For the text-containing cell, return its midpoint in [x, y] coordinate format. 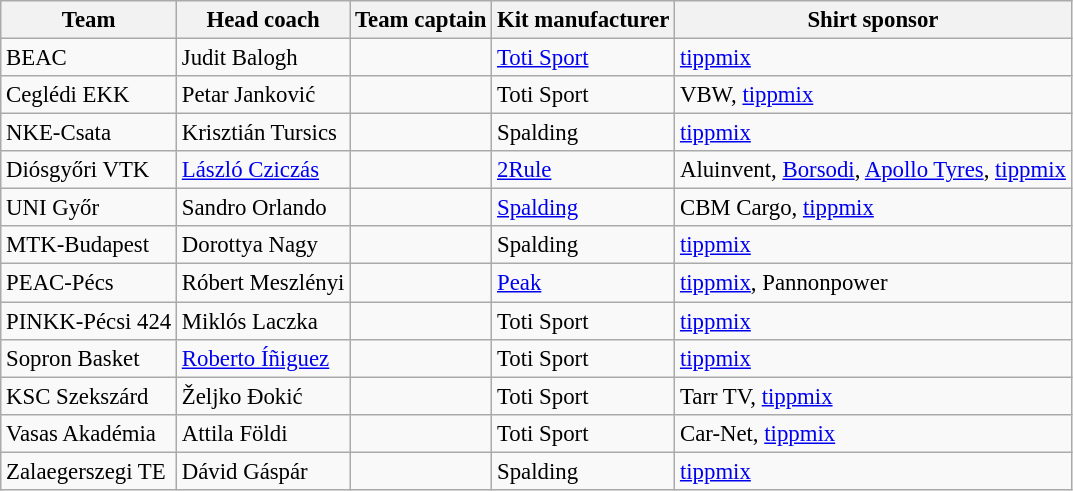
Shirt sponsor [874, 20]
Tarr TV, tippmix [874, 396]
2Rule [584, 170]
Róbert Meszlényi [264, 283]
Krisztián Tursics [264, 133]
CBM Cargo, tippmix [874, 208]
Head coach [264, 20]
MTK-Budapest [89, 245]
Zalaegerszegi TE [89, 471]
Dorottya Nagy [264, 245]
Judit Balogh [264, 58]
Car-Net, tippmix [874, 433]
Team [89, 20]
NKE-Csata [89, 133]
László Cziczás [264, 170]
VBW, tippmix [874, 95]
tippmix, Pannonpower [874, 283]
BEAC [89, 58]
Peak [584, 283]
Dávid Gáspár [264, 471]
PINKK-Pécsi 424 [89, 321]
KSC Szekszárd [89, 396]
Vasas Akadémia [89, 433]
Sandro Orlando [264, 208]
Diósgyőri VTK [89, 170]
Ceglédi EKK [89, 95]
Attila Földi [264, 433]
Željko Đokić [264, 396]
Miklós Laczka [264, 321]
Aluinvent, Borsodi, Apollo Tyres, tippmix [874, 170]
Sopron Basket [89, 358]
Team captain [421, 20]
Roberto Íñiguez [264, 358]
UNI Győr [89, 208]
Kit manufacturer [584, 20]
PEAC-Pécs [89, 283]
Petar Janković [264, 95]
